For the text-containing cell, return its midpoint in (X, Y) coordinate format. 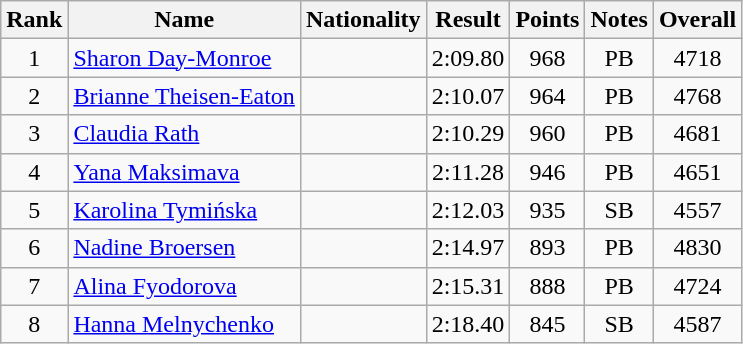
4830 (697, 248)
2:10.07 (468, 96)
2:11.28 (468, 172)
Yana Maksimava (184, 172)
8 (34, 324)
964 (548, 96)
946 (548, 172)
4768 (697, 96)
4557 (697, 210)
4587 (697, 324)
2:09.80 (468, 58)
Brianne Theisen-Eaton (184, 96)
Sharon Day-Monroe (184, 58)
5 (34, 210)
845 (548, 324)
Karolina Tymińska (184, 210)
893 (548, 248)
Rank (34, 20)
Claudia Rath (184, 134)
4724 (697, 286)
Name (184, 20)
Hanna Melnychenko (184, 324)
Nadine Broersen (184, 248)
Nationality (363, 20)
2:10.29 (468, 134)
935 (548, 210)
4651 (697, 172)
Overall (697, 20)
2:12.03 (468, 210)
7 (34, 286)
960 (548, 134)
Notes (619, 20)
Alina Fyodorova (184, 286)
Points (548, 20)
968 (548, 58)
1 (34, 58)
Result (468, 20)
4718 (697, 58)
2:15.31 (468, 286)
6 (34, 248)
888 (548, 286)
3 (34, 134)
2 (34, 96)
4681 (697, 134)
2:18.40 (468, 324)
4 (34, 172)
2:14.97 (468, 248)
